Return the (X, Y) coordinate for the center point of the cell that contains the specified text.  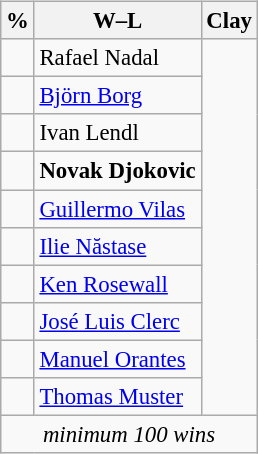
minimum 100 wins (129, 434)
Ken Rosewall (118, 284)
Manuel Orantes (118, 359)
José Luis Clerc (118, 321)
Clay (229, 21)
Novak Djokovic (118, 171)
Guillermo Vilas (118, 209)
Björn Borg (118, 96)
Rafael Nadal (118, 58)
Ivan Lendl (118, 133)
% (18, 21)
Thomas Muster (118, 396)
Ilie Năstase (118, 246)
W–L (118, 21)
